Provide the (x, y) coordinate of the cell's center where the given text is located.  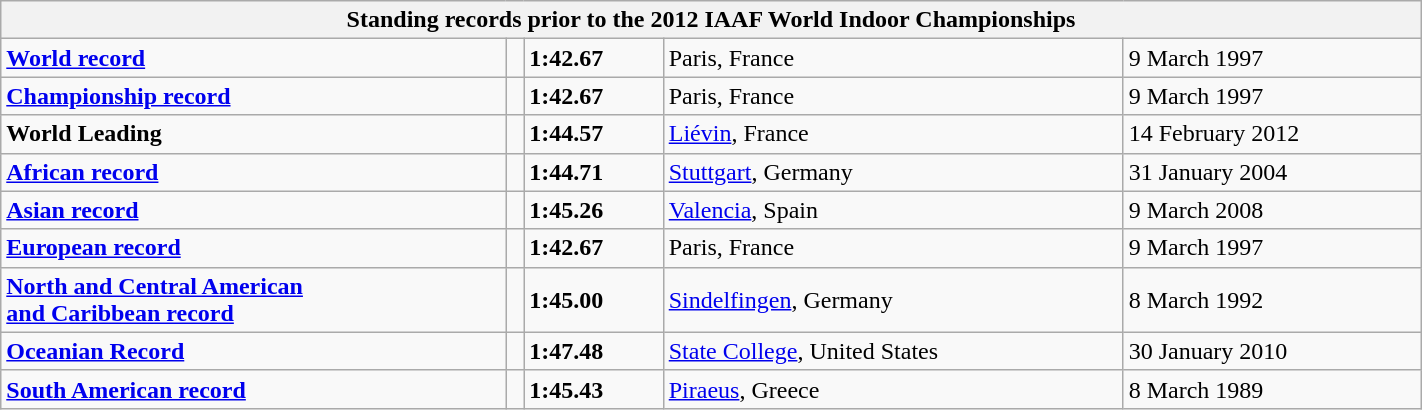
Oceanian Record (254, 351)
1:47.48 (594, 351)
Championship record (254, 96)
14 February 2012 (1272, 134)
8 March 1989 (1272, 389)
Liévin, France (893, 134)
1:44.71 (594, 172)
Asian record (254, 210)
9 March 2008 (1272, 210)
1:44.57 (594, 134)
31 January 2004 (1272, 172)
State College, United States (893, 351)
South American record (254, 389)
European record (254, 248)
1:45.26 (594, 210)
Valencia, Spain (893, 210)
Standing records prior to the 2012 IAAF World Indoor Championships (711, 20)
Sindelfingen, Germany (893, 300)
1:45.00 (594, 300)
African record (254, 172)
1:45.43 (594, 389)
World Leading (254, 134)
Stuttgart, Germany (893, 172)
30 January 2010 (1272, 351)
North and Central American and Caribbean record (254, 300)
World record (254, 58)
Piraeus, Greece (893, 389)
8 March 1992 (1272, 300)
